Extract the [x, y] coordinate from the center of the cell holding the provided text.  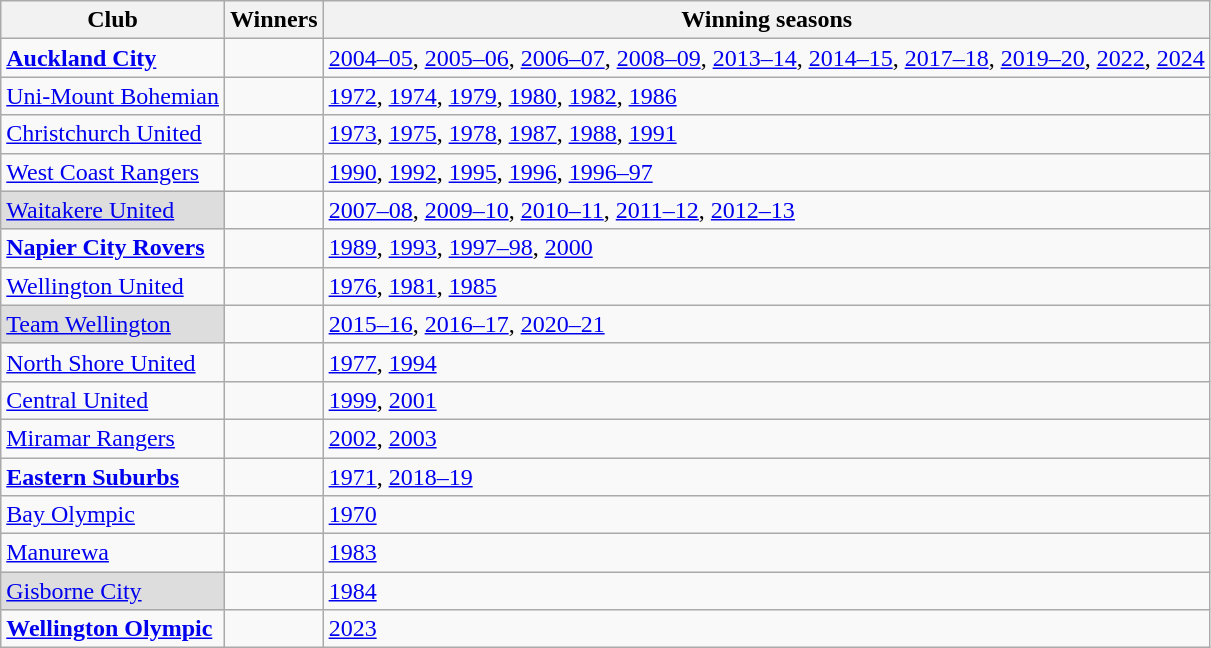
Bay Olympic [113, 515]
1972, 1974, 1979, 1980, 1982, 1986 [766, 96]
1999, 2001 [766, 400]
Club [113, 20]
Miramar Rangers [113, 438]
Manurewa [113, 553]
Central United [113, 400]
Wellington United [113, 286]
1983 [766, 553]
Team Wellington [113, 324]
1970 [766, 515]
2004–05, 2005–06, 2006–07, 2008–09, 2013–14, 2014–15, 2017–18, 2019–20, 2022, 2024 [766, 58]
2002, 2003 [766, 438]
Napier City Rovers [113, 248]
Uni-Mount Bohemian [113, 96]
2015–16, 2016–17, 2020–21 [766, 324]
Wellington Olympic [113, 629]
Auckland City [113, 58]
1990, 1992, 1995, 1996, 1996–97 [766, 172]
Winning seasons [766, 20]
1973, 1975, 1978, 1987, 1988, 1991 [766, 134]
Waitakere United [113, 210]
West Coast Rangers [113, 172]
1971, 2018–19 [766, 477]
Winners [274, 20]
2007–08, 2009–10, 2010–11, 2011–12, 2012–13 [766, 210]
North Shore United [113, 362]
1989, 1993, 1997–98, 2000 [766, 248]
1976, 1981, 1985 [766, 286]
Gisborne City [113, 591]
Eastern Suburbs [113, 477]
2023 [766, 629]
Christchurch United [113, 134]
1977, 1994 [766, 362]
1984 [766, 591]
